Return the (x, y) coordinate for the center point of the cell that contains the specified text.  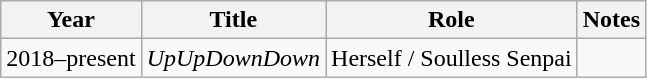
Herself / Soulless Senpai (452, 58)
Title (233, 20)
2018–present (71, 58)
Notes (611, 20)
Year (71, 20)
Role (452, 20)
UpUpDownDown (233, 58)
